Output the [X, Y] coordinate of the center of the cell containing the given text.  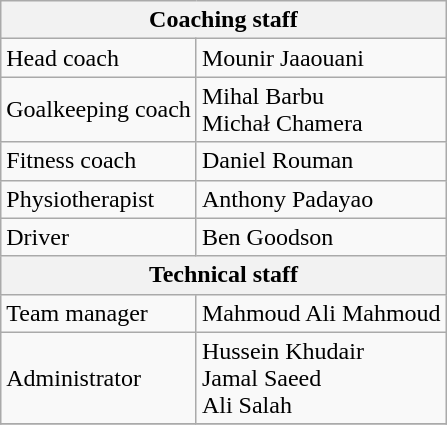
Hussein Khudair Jamal Saeed Ali Salah [321, 378]
Fitness coach [99, 161]
Anthony Padayao [321, 199]
Ben Goodson [321, 237]
Driver [99, 237]
Goalkeeping coach [99, 110]
Mihal Barbu Michał Chamera [321, 110]
Head coach [99, 58]
Team manager [99, 313]
Mahmoud Ali Mahmoud [321, 313]
Administrator [99, 378]
Technical staff [224, 275]
Daniel Rouman [321, 161]
Mounir Jaaouani [321, 58]
Physiotherapist [99, 199]
Coaching staff [224, 20]
